For the text-containing cell, return its midpoint in [x, y] coordinate format. 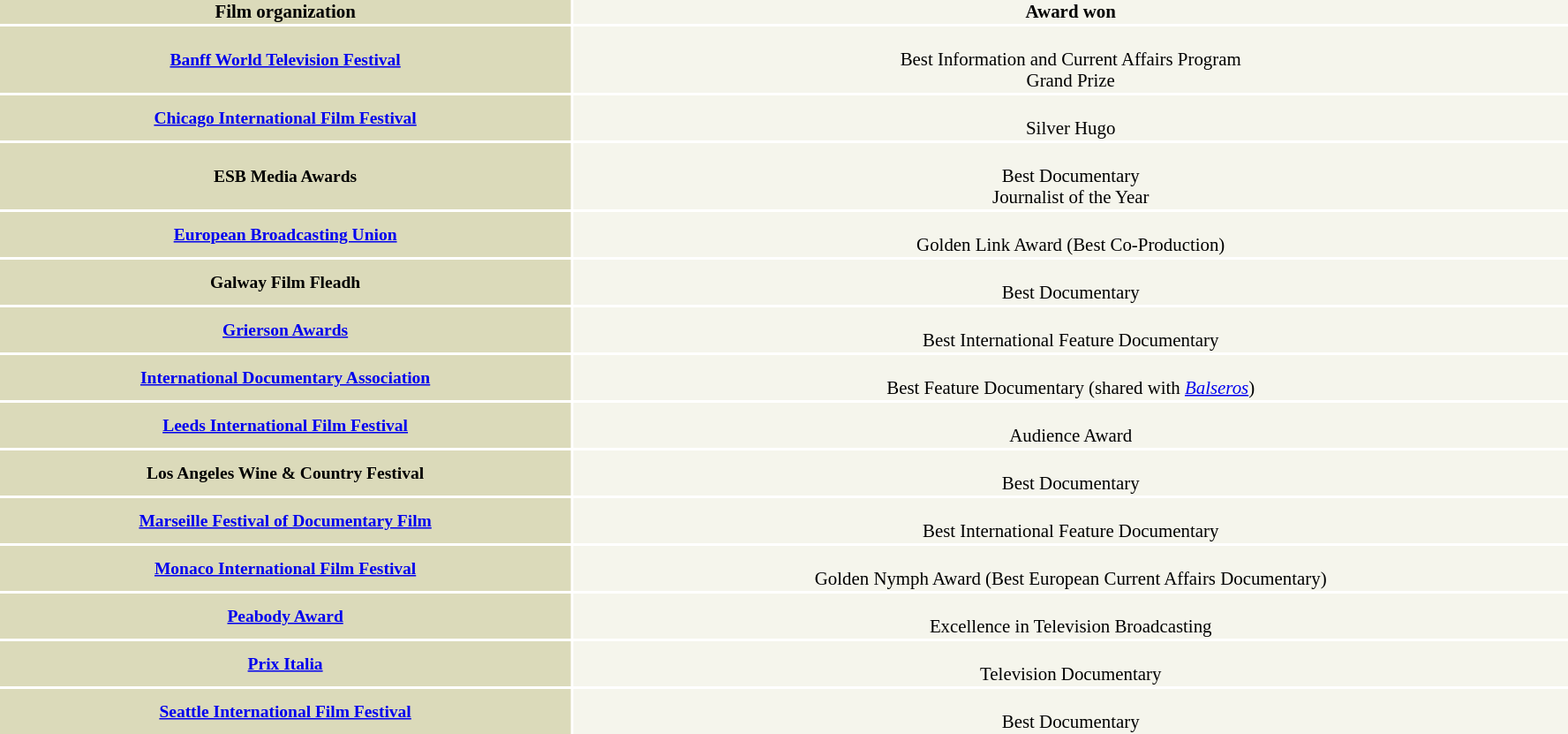
Silver Hugo [1070, 118]
Audience Award [1070, 426]
Golden Nymph Award (Best European Current Affairs Documentary) [1070, 569]
Leeds International Film Festival [285, 426]
Prix Italia [285, 664]
Banff World Television Festival [285, 60]
Best Documentary Journalist of the Year [1070, 177]
Best Information and Current Affairs Program Grand Prize [1070, 60]
Golden Link Award (Best Co-Production) [1070, 235]
European Broadcasting Union [285, 235]
Grierson Awards [285, 330]
Television Documentary [1070, 664]
Chicago International Film Festival [285, 118]
Film organization [285, 12]
Peabody Award [285, 617]
Los Angeles Wine & Country Festival [285, 473]
Best Feature Documentary (shared with Balseros) [1070, 378]
Seattle International Film Festival [285, 712]
Excellence in Television Broadcasting [1070, 617]
ESB Media Awards [285, 177]
Galway Film Fleadh [285, 283]
International Documentary Association [285, 378]
Award won [1070, 12]
Marseille Festival of Documentary Film [285, 521]
Monaco International Film Festival [285, 569]
